Provide the (X, Y) coordinate of the cell's center where the given text is located.  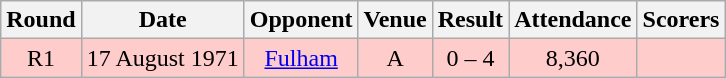
Scorers (681, 20)
17 August 1971 (162, 58)
Fulham (301, 58)
8,360 (573, 58)
A (395, 58)
R1 (41, 58)
Round (41, 20)
Attendance (573, 20)
Result (470, 20)
Opponent (301, 20)
0 – 4 (470, 58)
Venue (395, 20)
Date (162, 20)
